Return [x, y] of the center of cell containing provided text 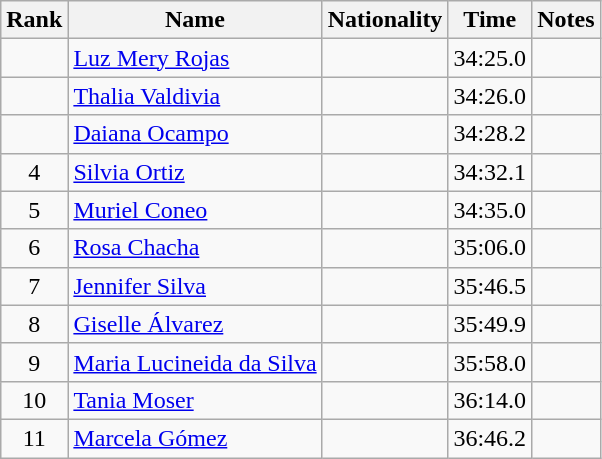
36:46.2 [490, 438]
34:35.0 [490, 210]
34:25.0 [490, 58]
6 [34, 248]
34:28.2 [490, 134]
Notes [566, 20]
35:49.9 [490, 324]
Silvia Ortiz [195, 172]
Rank [34, 20]
36:14.0 [490, 400]
Thalia Valdivia [195, 96]
Rosa Chacha [195, 248]
Luz Mery Rojas [195, 58]
4 [34, 172]
Tania Moser [195, 400]
Daiana Ocampo [195, 134]
Jennifer Silva [195, 286]
35:58.0 [490, 362]
10 [34, 400]
35:06.0 [490, 248]
7 [34, 286]
8 [34, 324]
Maria Lucineida da Silva [195, 362]
34:26.0 [490, 96]
11 [34, 438]
Giselle Álvarez [195, 324]
Name [195, 20]
9 [34, 362]
34:32.1 [490, 172]
Marcela Gómez [195, 438]
35:46.5 [490, 286]
5 [34, 210]
Muriel Coneo [195, 210]
Nationality [385, 20]
Time [490, 20]
